Identify which cell holds the provided text, then report its [X, Y] central coordinate. 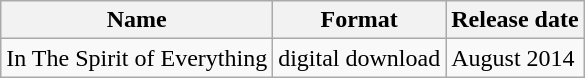
Format [360, 20]
August 2014 [515, 58]
In The Spirit of Everything [137, 58]
Release date [515, 20]
Name [137, 20]
digital download [360, 58]
